Locate the cell with the specified text and output its [x, y] center coordinate. 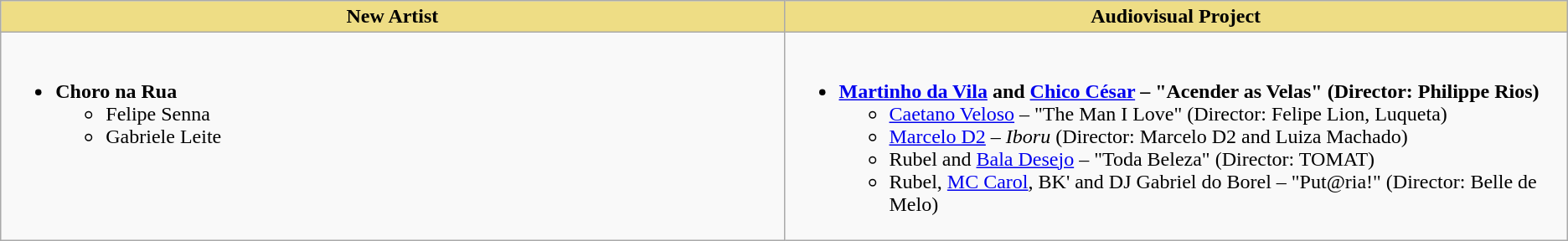
Audiovisual Project [1176, 17]
New Artist [392, 17]
Choro na RuaFelipe SennaGabriele Leite [392, 136]
